Detect which cell encompasses the target text, then output its (x, y) center coordinate. 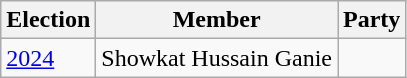
2024 (48, 58)
Showkat Hussain Ganie (217, 58)
Election (48, 20)
Member (217, 20)
Party (372, 20)
